Locate the cell with the specified text and output its (X, Y) center coordinate. 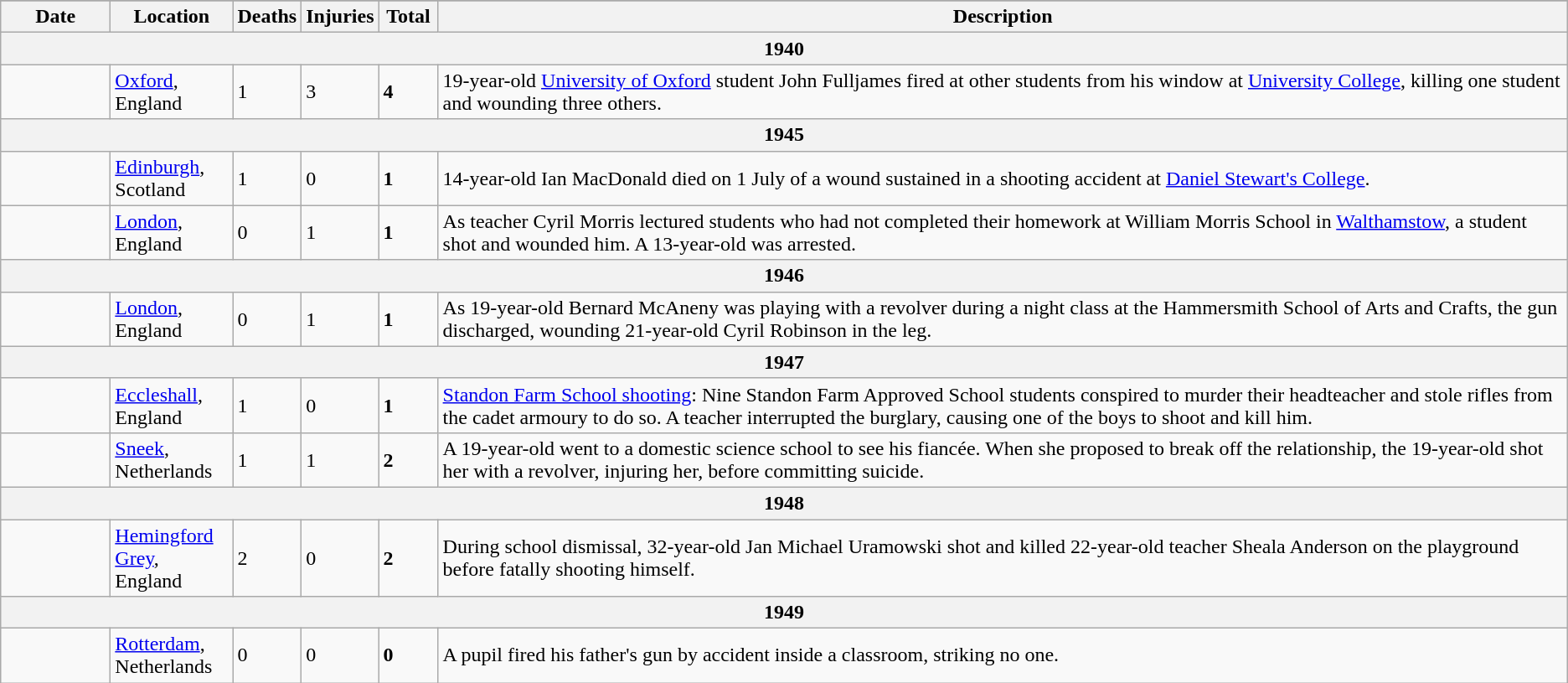
Rotterdam, Netherlands (172, 655)
1947 (784, 362)
Deaths (267, 17)
3 (340, 92)
Edinburgh, Scotland (172, 178)
Hemingford Grey, England (172, 558)
Location (172, 17)
Total (409, 17)
Description (1003, 17)
Injuries (340, 17)
1940 (784, 49)
Eccleshall, England (172, 406)
1949 (784, 613)
Sneek, Netherlands (172, 459)
1946 (784, 276)
4 (409, 92)
1948 (784, 503)
Date (55, 17)
14-year-old Ian MacDonald died on 1 July of a wound sustained in a shooting accident at Daniel Stewart's College. (1003, 178)
1945 (784, 135)
Oxford, England (172, 92)
A pupil fired his father's gun by accident inside a classroom, striking no one. (1003, 655)
